Search for the cell housing the specified text and yield its (X, Y) center coordinate. 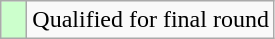
Qualified for final round (151, 20)
